From the cell containing the given text, extract its center point as (X, Y) coordinate. 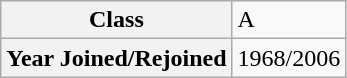
1968/2006 (289, 58)
A (289, 20)
Class (116, 20)
Year Joined/Rejoined (116, 58)
